Output the (x, y) coordinate of the center of the cell containing the given text.  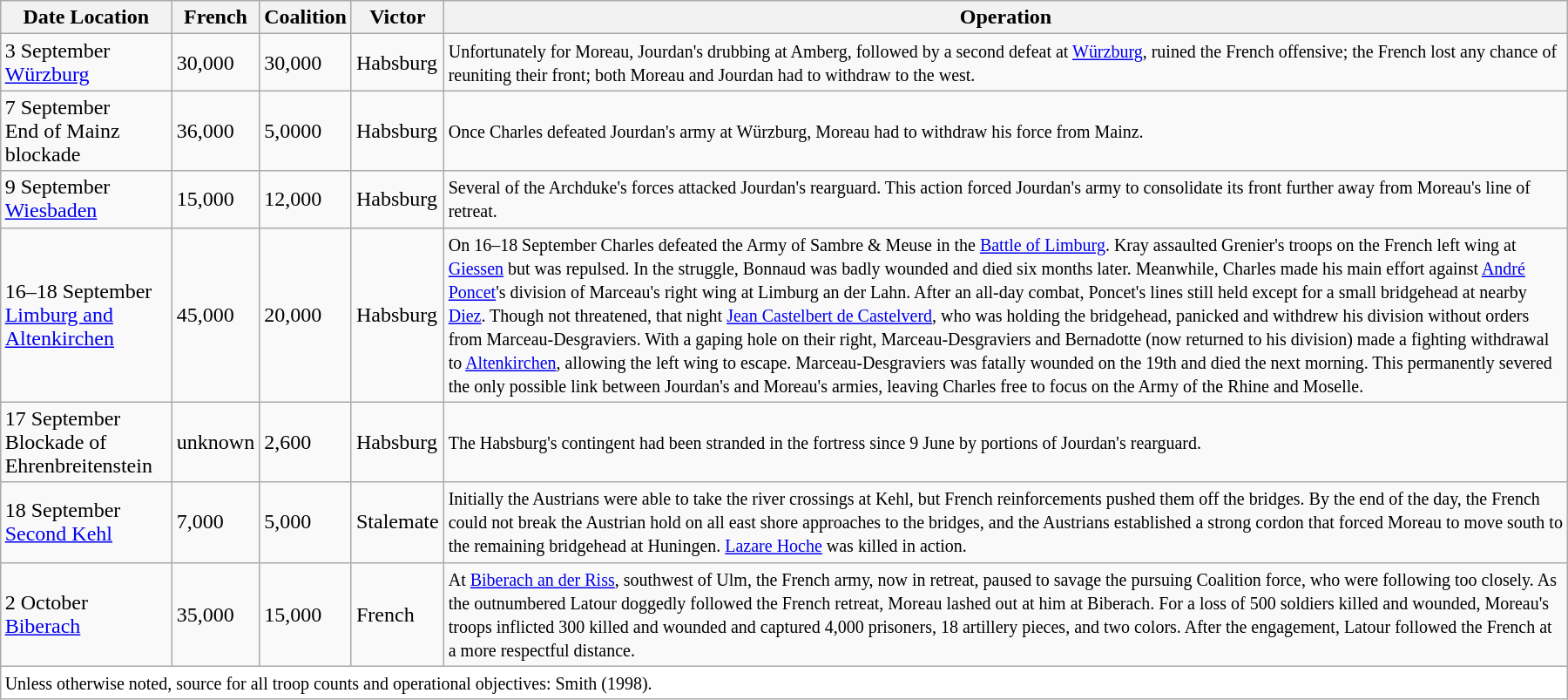
45,000 (215, 315)
36,000 (215, 131)
Coalition (306, 17)
Once Charles defeated Jourdan's army at Würzburg, Moreau had to withdraw his force from Mainz. (1005, 131)
5,000 (306, 522)
3 SeptemberWürzburg (85, 63)
12,000 (306, 199)
7 September End of Mainz blockade (85, 131)
Operation (1005, 17)
Victor (397, 17)
7,000 (215, 522)
2 OctoberBiberach (85, 614)
20,000 (306, 315)
5,0000 (306, 131)
2,600 (306, 442)
17 SeptemberBlockade of Ehrenbreitenstein (85, 442)
unknown (215, 442)
16–18 September Limburg and Altenkirchen (85, 315)
Date Location (85, 17)
The Habsburg's contingent had been stranded in the fortress since 9 June by portions of Jourdan's rearguard. (1005, 442)
Stalemate (397, 522)
9 SeptemberWiesbaden (85, 199)
Unless otherwise noted, source for all troop counts and operational objectives: Smith (1998). (784, 683)
18 September Second Kehl (85, 522)
35,000 (215, 614)
